For the text-containing cell, return its midpoint in [X, Y] coordinate format. 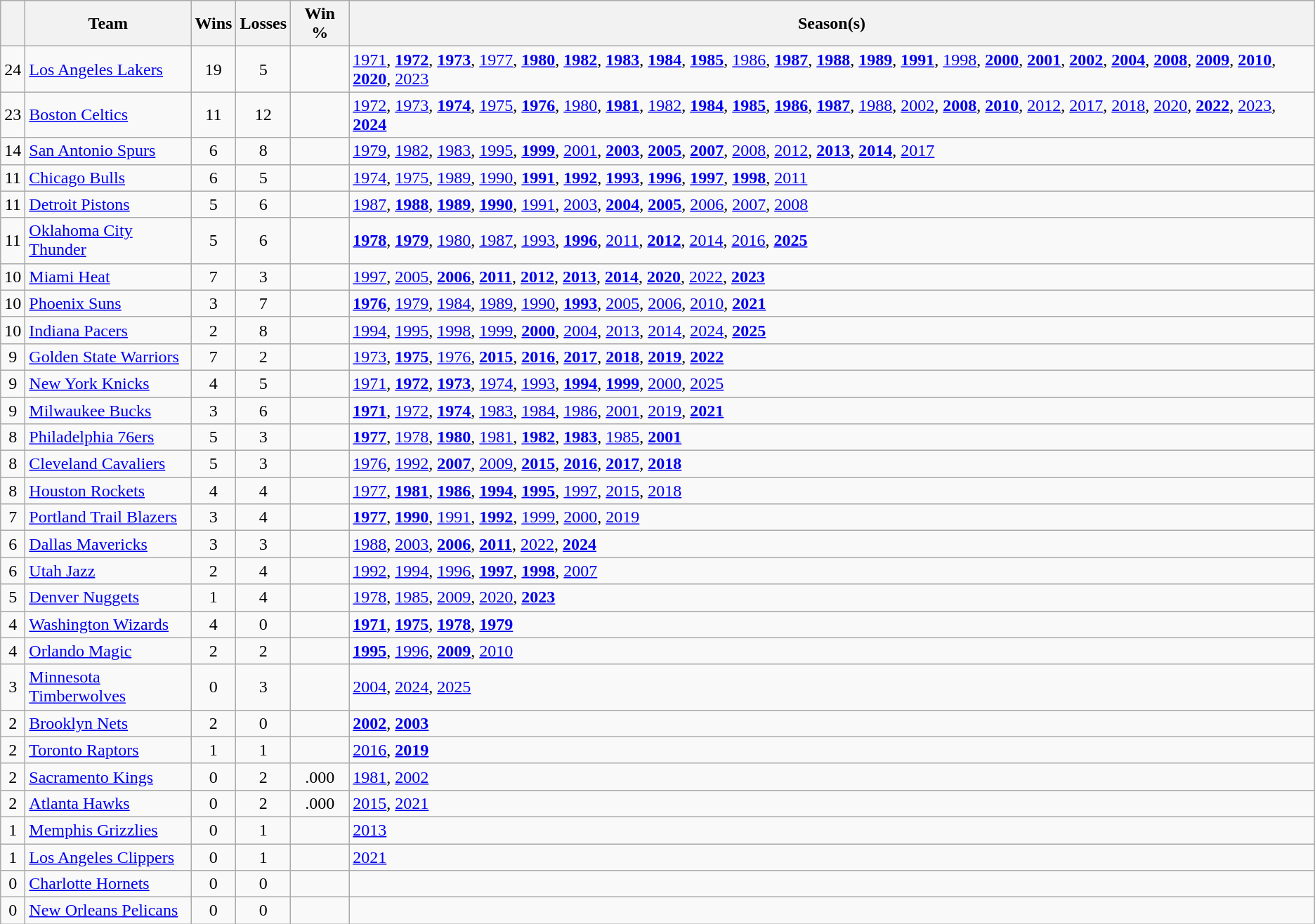
Houston Rockets [108, 491]
Sacramento Kings [108, 777]
2013 [832, 830]
1973, 1975, 1976, 2015, 2016, 2017, 2018, 2019, 2022 [832, 357]
Philadelphia 76ers [108, 437]
Minnesota Timberwolves [108, 687]
Season(s) [832, 24]
23 [13, 115]
Wins [214, 24]
1979, 1982, 1983, 1995, 1999, 2001, 2003, 2005, 2007, 2008, 2012, 2013, 2014, 2017 [832, 151]
Miami Heat [108, 277]
Boston Celtics [108, 115]
Los Angeles Clippers [108, 857]
San Antonio Spurs [108, 151]
Oklahoma City Thunder [108, 240]
1977, 1981, 1986, 1994, 1995, 1997, 2015, 2018 [832, 491]
Losses [263, 24]
Team [108, 24]
1972, 1973, 1974, 1975, 1976, 1980, 1981, 1982, 1984, 1985, 1986, 1987, 1988, 2002, 2008, 2010, 2012, 2017, 2018, 2020, 2022, 2023, 2024 [832, 115]
Portland Trail Blazers [108, 517]
Toronto Raptors [108, 750]
Denver Nuggets [108, 598]
Cleveland Cavaliers [108, 464]
1971, 1975, 1978, 1979 [832, 624]
1977, 1990, 1991, 1992, 1999, 2000, 2019 [832, 517]
1978, 1985, 2009, 2020, 2023 [832, 598]
1971, 1972, 1973, 1977, 1980, 1982, 1983, 1984, 1985, 1986, 1987, 1988, 1989, 1991, 1998, 2000, 2001, 2002, 2004, 2008, 2009, 2010, 2020, 2023 [832, 69]
2004, 2024, 2025 [832, 687]
2016, 2019 [832, 750]
24 [13, 69]
New Orleans Pelicans [108, 911]
2015, 2021 [832, 803]
Chicago Bulls [108, 178]
1971, 1972, 1973, 1974, 1993, 1994, 1999, 2000, 2025 [832, 383]
1974, 1975, 1989, 1990, 1991, 1992, 1993, 1996, 1997, 1998, 2011 [832, 178]
Brooklyn Nets [108, 723]
1994, 1995, 1998, 1999, 2000, 2004, 2013, 2014, 2024, 2025 [832, 330]
1971, 1972, 1974, 1983, 1984, 1986, 2001, 2019, 2021 [832, 411]
1987, 1988, 1989, 1990, 1991, 2003, 2004, 2005, 2006, 2007, 2008 [832, 204]
Dallas Mavericks [108, 544]
Phoenix Suns [108, 303]
Indiana Pacers [108, 330]
Charlotte Hornets [108, 884]
Utah Jazz [108, 571]
2021 [832, 857]
2002, 2003 [832, 723]
19 [214, 69]
Detroit Pistons [108, 204]
12 [263, 115]
14 [13, 151]
1976, 1979, 1984, 1989, 1990, 1993, 2005, 2006, 2010, 2021 [832, 303]
1976, 1992, 2007, 2009, 2015, 2016, 2017, 2018 [832, 464]
1988, 2003, 2006, 2011, 2022, 2024 [832, 544]
1995, 1996, 2009, 2010 [832, 651]
1992, 1994, 1996, 1997, 1998, 2007 [832, 571]
Los Angeles Lakers [108, 69]
Golden State Warriors [108, 357]
Atlanta Hawks [108, 803]
Memphis Grizzlies [108, 830]
Milwaukee Bucks [108, 411]
1977, 1978, 1980, 1981, 1982, 1983, 1985, 2001 [832, 437]
1997, 2005, 2006, 2011, 2012, 2013, 2014, 2020, 2022, 2023 [832, 277]
Orlando Magic [108, 651]
New York Knicks [108, 383]
1978, 1979, 1980, 1987, 1993, 1996, 2011, 2012, 2014, 2016, 2025 [832, 240]
1981, 2002 [832, 777]
Washington Wizards [108, 624]
Win % [320, 24]
